From the cell containing the given text, extract its center point as (x, y) coordinate. 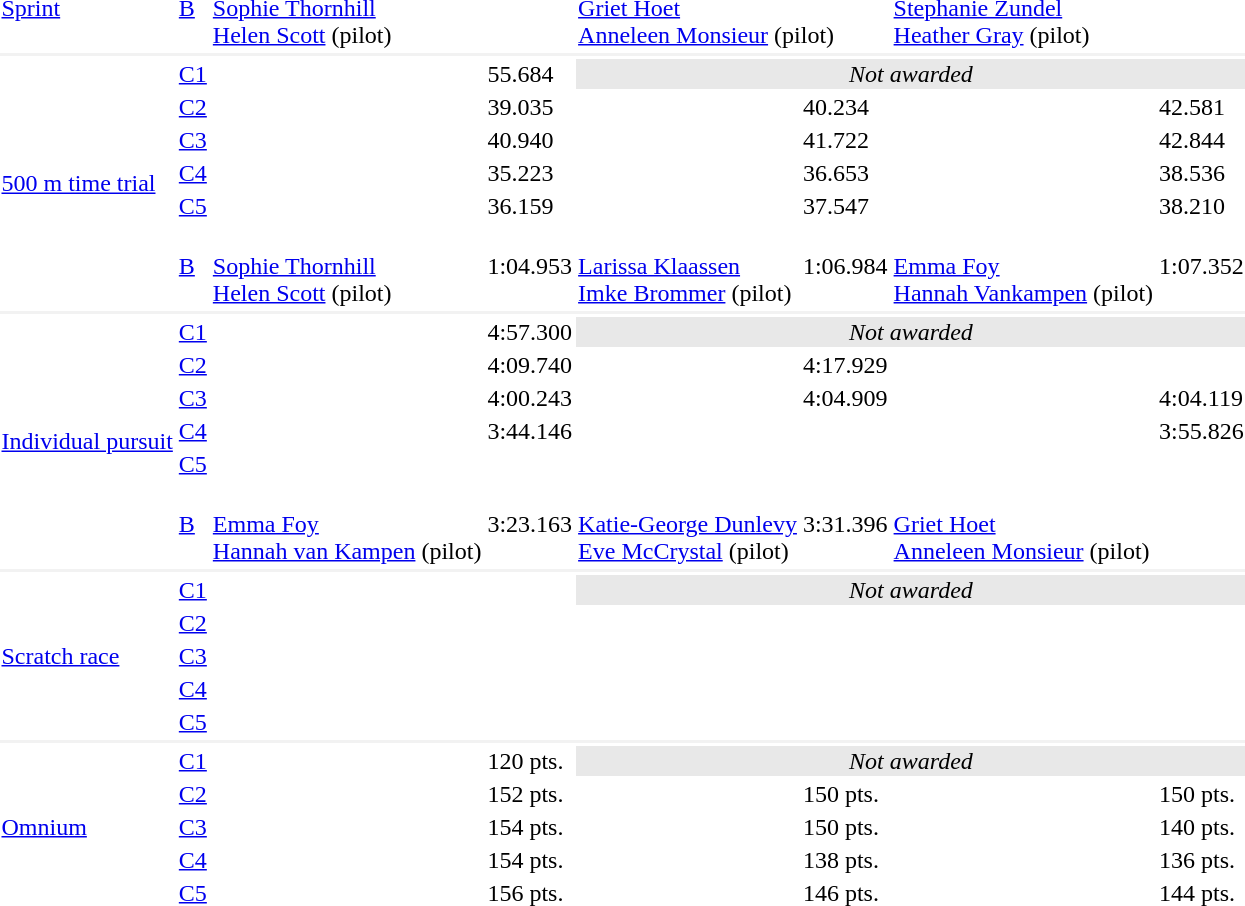
41.722 (845, 140)
Katie-George DunlevyEve McCrystal (pilot) (688, 524)
Larissa KlaassenImke Brommer (pilot) (688, 266)
Emma FoyHannah van Kampen (pilot) (347, 524)
40.940 (530, 140)
152 pts. (530, 794)
39.035 (530, 107)
Scratch race (87, 656)
Emma FoyHannah Vankampen (pilot) (1023, 266)
37.547 (845, 206)
Sophie ThornhillHelen Scott (pilot) (347, 266)
3:31.396 (845, 524)
35.223 (530, 173)
36.159 (530, 206)
4:57.300 (530, 332)
120 pts. (530, 761)
3:44.146 (530, 431)
Individual pursuit (87, 442)
4:00.243 (530, 398)
1:06.984 (845, 266)
Griet HoetAnneleen Monsieur (pilot) (1023, 524)
500 m time trial (87, 184)
36.653 (845, 173)
3:23.163 (530, 524)
4:09.740 (530, 365)
1:04.953 (530, 266)
4:04.909 (845, 398)
55.684 (530, 74)
4:17.929 (845, 365)
40.234 (845, 107)
138 pts. (845, 860)
